Extract the (X, Y) coordinate from the center of the cell holding the provided text.  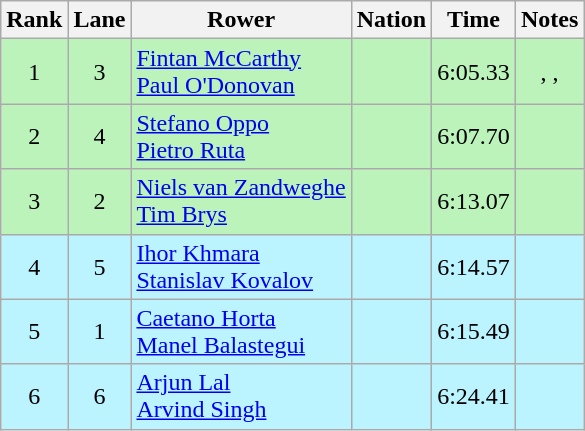
Nation (391, 20)
, , (549, 72)
Caetano HortaManel Balastegui (241, 332)
6:13.07 (474, 202)
Notes (549, 20)
6:14.57 (474, 266)
6:07.70 (474, 136)
Rower (241, 20)
Fintan McCarthyPaul O'Donovan (241, 72)
Lane (100, 20)
6:05.33 (474, 72)
6:15.49 (474, 332)
Arjun LalArvind Singh (241, 396)
Ihor KhmaraStanislav Kovalov (241, 266)
Time (474, 20)
6:24.41 (474, 396)
Stefano OppoPietro Ruta (241, 136)
Niels van ZandwegheTim Brys (241, 202)
Rank (34, 20)
